Locate the cell with the specified text and output its (X, Y) center coordinate. 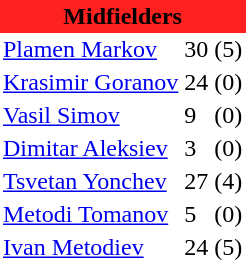
Midfielders (122, 16)
5 (196, 214)
(5) (228, 50)
Metodi Tomanov (90, 214)
9 (196, 116)
3 (196, 148)
27 (196, 182)
30 (196, 50)
Vasil Simov (90, 116)
24 (196, 82)
(4) (228, 182)
Krasimir Goranov (90, 82)
Plamen Markov (90, 50)
Tsvetan Yonchev (90, 182)
Dimitar Aleksiev (90, 148)
